Return the (X, Y) coordinate for the center point of the cell that contains the specified text.  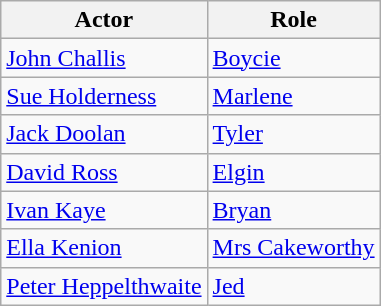
Tyler (294, 134)
Role (294, 20)
Sue Holderness (104, 96)
Ivan Kaye (104, 210)
Jack Doolan (104, 134)
Actor (104, 20)
Boycie (294, 58)
Mrs Cakeworthy (294, 248)
Peter Heppelthwaite (104, 286)
Elgin (294, 172)
Jed (294, 286)
Ella Kenion (104, 248)
John Challis (104, 58)
Bryan (294, 210)
Marlene (294, 96)
David Ross (104, 172)
